For the text-containing cell, return its midpoint in [X, Y] coordinate format. 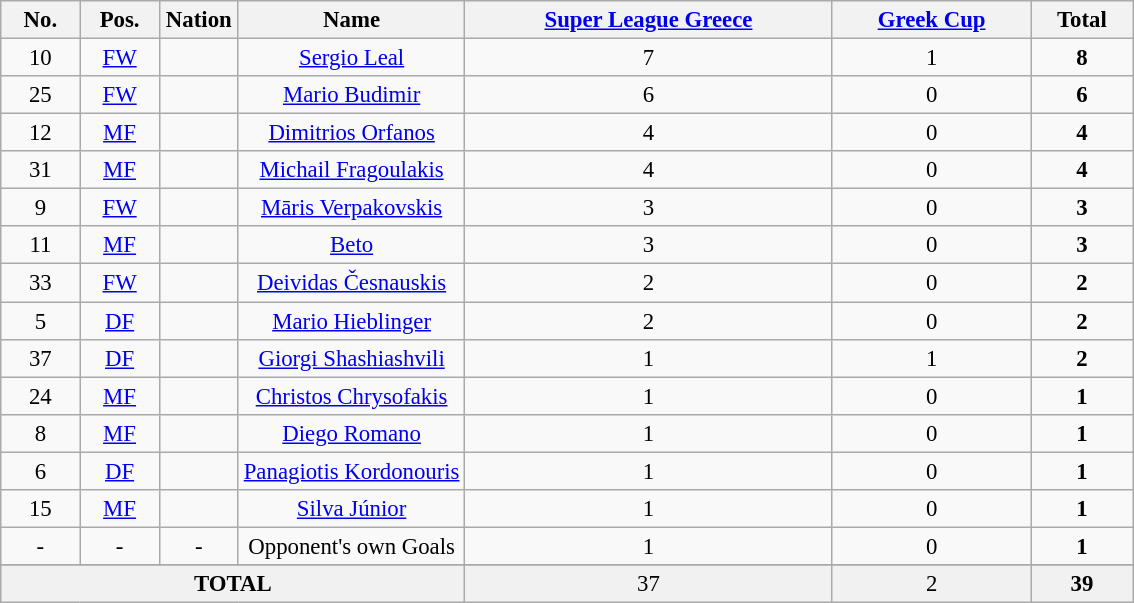
Giorgi Shashiashvili [351, 358]
Deividas Česnauskis [351, 283]
Opponent's own Goals [351, 546]
Michail Fragoulakis [351, 170]
Christos Chrysofakis [351, 396]
Name [351, 20]
5 [40, 321]
Nation [198, 20]
TOTAL [233, 584]
11 [40, 245]
Super League Greece [648, 20]
Greek Cup [932, 20]
10 [40, 58]
No. [40, 20]
Dimitrios Orfanos [351, 133]
Sergio Leal [351, 58]
31 [40, 170]
Beto [351, 245]
25 [40, 95]
Mario Hieblinger [351, 321]
Māris Verpakovskis [351, 208]
12 [40, 133]
Mario Budimir [351, 95]
7 [648, 58]
9 [40, 208]
15 [40, 509]
Silva Júnior [351, 509]
Diego Romano [351, 433]
Pos. [120, 20]
39 [1082, 584]
24 [40, 396]
Panagiotis Kordonouris [351, 471]
Total [1082, 20]
33 [40, 283]
